Identify which cell holds the provided text, then report its (X, Y) central coordinate. 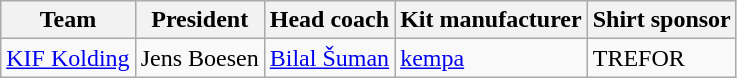
President (200, 20)
Kit manufacturer (492, 20)
Jens Boesen (200, 58)
Head coach (329, 20)
Shirt sponsor (662, 20)
kempa (492, 58)
TREFOR (662, 58)
KIF Kolding (68, 58)
Bilal Šuman (329, 58)
Team (68, 20)
